Find where the given text appears and provide that cell's center as (x, y) coordinate. 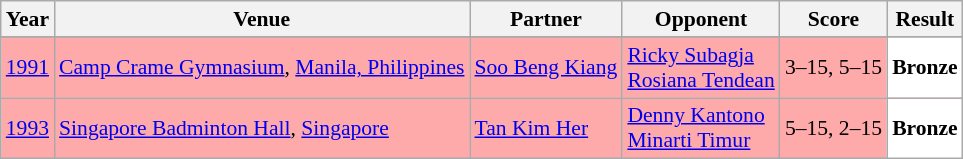
Ricky Subagja Rosiana Tendean (700, 68)
Singapore Badminton Hall, Singapore (262, 128)
Year (28, 19)
Partner (546, 19)
Venue (262, 19)
1991 (28, 68)
5–15, 2–15 (834, 128)
Denny Kantono Minarti Timur (700, 128)
1993 (28, 128)
Score (834, 19)
3–15, 5–15 (834, 68)
Tan Kim Her (546, 128)
Camp Crame Gymnasium, Manila, Philippines (262, 68)
Soo Beng Kiang (546, 68)
Result (925, 19)
Opponent (700, 19)
